Detect which cell encompasses the target text, then output its [X, Y] center coordinate. 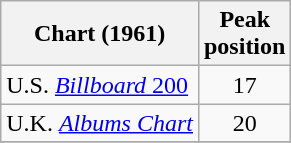
U.K. Albums Chart [100, 123]
20 [244, 123]
Peakposition [244, 34]
Chart (1961) [100, 34]
17 [244, 85]
U.S. Billboard 200 [100, 85]
